From the cell containing the given text, extract its center point as (x, y) coordinate. 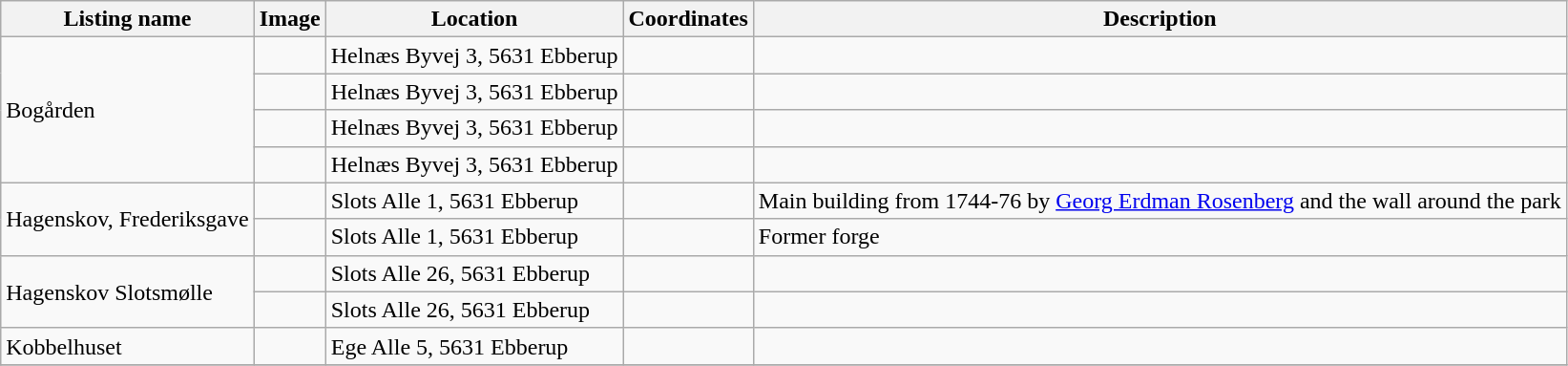
Kobbelhuset (128, 346)
Hagenskov Slotsmølle (128, 291)
Description (1160, 19)
Main building from 1744-76 by Georg Erdman Rosenberg and the wall around the park (1160, 201)
Image (290, 19)
Ege Alle 5, 5631 Ebberup (474, 346)
Bogården (128, 110)
Coordinates (688, 19)
Listing name (128, 19)
Hagenskov, Frederiksgave (128, 219)
Location (474, 19)
Former forge (1160, 237)
